Extract the [X, Y] coordinate from the center of the cell holding the provided text.  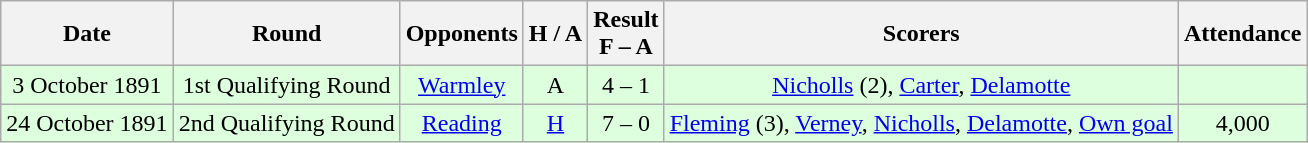
H [555, 123]
Nicholls (2), Carter, Delamotte [921, 85]
A [555, 85]
7 – 0 [626, 123]
Opponents [462, 34]
4 – 1 [626, 85]
Attendance [1242, 34]
1st Qualifying Round [286, 85]
3 October 1891 [87, 85]
2nd Qualifying Round [286, 123]
24 October 1891 [87, 123]
Fleming (3), Verney, Nicholls, Delamotte, Own goal [921, 123]
4,000 [1242, 123]
Warmley [462, 85]
Reading [462, 123]
Round [286, 34]
ResultF – A [626, 34]
Scorers [921, 34]
Date [87, 34]
H / A [555, 34]
